Search for the cell housing the specified text and yield its [x, y] center coordinate. 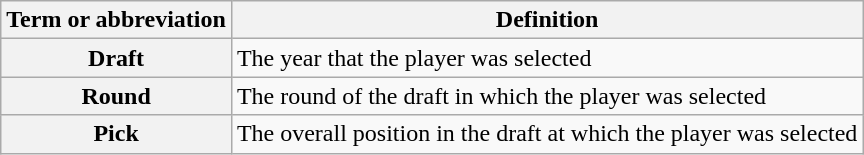
Definition [547, 20]
Pick [116, 134]
Round [116, 96]
Term or abbreviation [116, 20]
The overall position in the draft at which the player was selected [547, 134]
Draft [116, 58]
The round of the draft in which the player was selected [547, 96]
The year that the player was selected [547, 58]
